Return [x, y] of the center of cell containing provided text 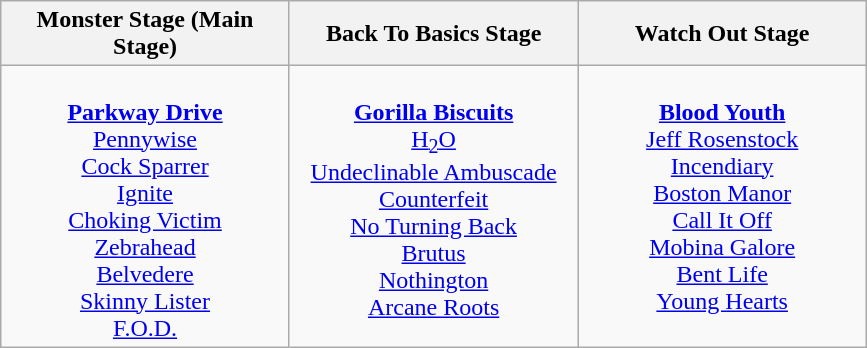
Back To Basics Stage [434, 34]
Parkway Drive Pennywise Cock Sparrer Ignite Choking Victim Zebrahead Belvedere Skinny Lister F.O.D. [146, 206]
Monster Stage (Main Stage) [146, 34]
Gorilla Biscuits H2O Undeclinable Ambuscade Counterfeit No Turning Back Brutus Nothington Arcane Roots [434, 206]
Blood Youth Jeff Rosenstock Incendiary Boston Manor Call It Off Mobina Galore Bent Life Young Hearts [722, 206]
Watch Out Stage [722, 34]
